Locate the cell with the specified text and output its [X, Y] center coordinate. 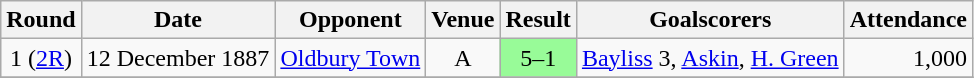
5–1 [538, 58]
Venue [463, 20]
Result [538, 20]
1 (2R) [41, 58]
Attendance [908, 20]
1,000 [908, 58]
Bayliss 3, Askin, H. Green [710, 58]
Oldbury Town [350, 58]
12 December 1887 [178, 58]
Date [178, 20]
A [463, 58]
Opponent [350, 20]
Round [41, 20]
Goalscorers [710, 20]
